Locate the cell with the specified text and output its (X, Y) center coordinate. 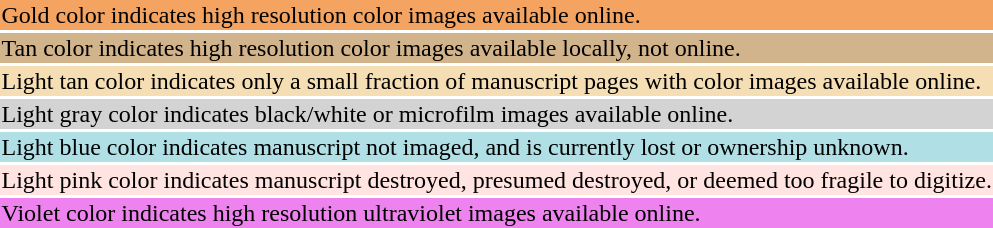
Light pink color indicates manuscript destroyed, presumed destroyed, or deemed too fragile to digitize. (496, 180)
Tan color indicates high resolution color images available locally, not online. (496, 48)
Violet color indicates high resolution ultraviolet images available online. (496, 213)
Gold color indicates high resolution color images available online. (496, 15)
Light tan color indicates only a small fraction of manuscript pages with color images available online. (496, 81)
Light gray color indicates black/white or microfilm images available online. (496, 114)
Light blue color indicates manuscript not imaged, and is currently lost or ownership unknown. (496, 147)
